Identify which cell holds the provided text, then report its (x, y) central coordinate. 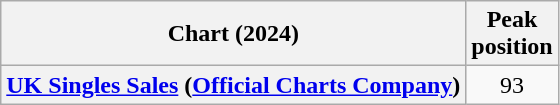
93 (512, 85)
UK Singles Sales (Official Charts Company) (234, 85)
Chart (2024) (234, 34)
Peakposition (512, 34)
